Detect which cell encompasses the target text, then output its (X, Y) center coordinate. 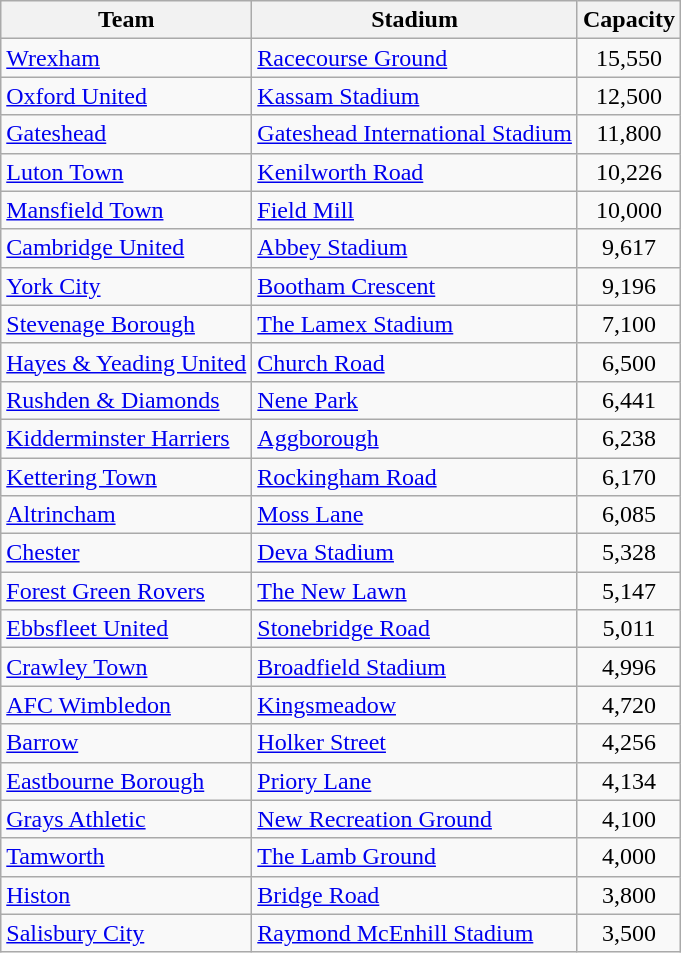
Gateshead (126, 134)
7,100 (628, 324)
Grays Athletic (126, 819)
Kingsmeadow (415, 705)
Luton Town (126, 172)
Capacity (628, 20)
Tamworth (126, 857)
The Lamex Stadium (415, 324)
Oxford United (126, 96)
Wrexham (126, 58)
Church Road (415, 362)
5,011 (628, 629)
10,000 (628, 210)
Team (126, 20)
9,617 (628, 248)
5,147 (628, 591)
5,328 (628, 553)
Stadium (415, 20)
12,500 (628, 96)
Hayes & Yeading United (126, 362)
4,100 (628, 819)
Kenilworth Road (415, 172)
15,550 (628, 58)
Barrow (126, 743)
The Lamb Ground (415, 857)
4,256 (628, 743)
Mansfield Town (126, 210)
Moss Lane (415, 515)
Racecourse Ground (415, 58)
The New Lawn (415, 591)
4,720 (628, 705)
4,000 (628, 857)
Nene Park (415, 400)
Stonebridge Road (415, 629)
11,800 (628, 134)
AFC Wimbledon (126, 705)
10,226 (628, 172)
Rockingham Road (415, 477)
Rushden & Diamonds (126, 400)
Forest Green Rovers (126, 591)
6,441 (628, 400)
Gateshead International Stadium (415, 134)
4,996 (628, 667)
Broadfield Stadium (415, 667)
6,500 (628, 362)
Salisbury City (126, 933)
Bootham Crescent (415, 286)
Altrincham (126, 515)
6,238 (628, 438)
Cambridge United (126, 248)
Crawley Town (126, 667)
Histon (126, 895)
Chester (126, 553)
Eastbourne Borough (126, 781)
Kettering Town (126, 477)
Priory Lane (415, 781)
4,134 (628, 781)
Field Mill (415, 210)
Deva Stadium (415, 553)
Raymond McEnhill Stadium (415, 933)
6,170 (628, 477)
New Recreation Ground (415, 819)
Ebbsfleet United (126, 629)
Aggborough (415, 438)
Bridge Road (415, 895)
Abbey Stadium (415, 248)
Holker Street (415, 743)
Stevenage Borough (126, 324)
Kassam Stadium (415, 96)
3,500 (628, 933)
6,085 (628, 515)
9,196 (628, 286)
Kidderminster Harriers (126, 438)
3,800 (628, 895)
York City (126, 286)
